Identify which cell holds the provided text, then report its [x, y] central coordinate. 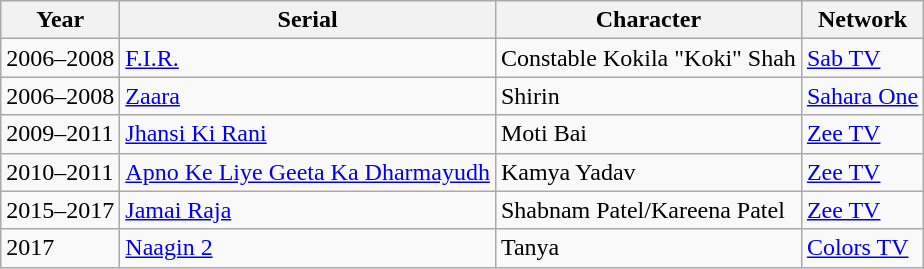
Sab TV [862, 58]
Colors TV [862, 248]
Network [862, 20]
Year [60, 20]
Shabnam Patel/Kareena Patel [648, 210]
Moti Bai [648, 134]
Character [648, 20]
2015–2017 [60, 210]
2009–2011 [60, 134]
2017 [60, 248]
2010–2011 [60, 172]
Jhansi Ki Rani [308, 134]
Shirin [648, 96]
Serial [308, 20]
Kamya Yadav [648, 172]
F.I.R. [308, 58]
Naagin 2 [308, 248]
Tanya [648, 248]
Constable Kokila "Koki" Shah [648, 58]
Zaara [308, 96]
Apno Ke Liye Geeta Ka Dharmayudh [308, 172]
Jamai Raja [308, 210]
Sahara One [862, 96]
